From the cell containing the given text, extract its center point as (x, y) coordinate. 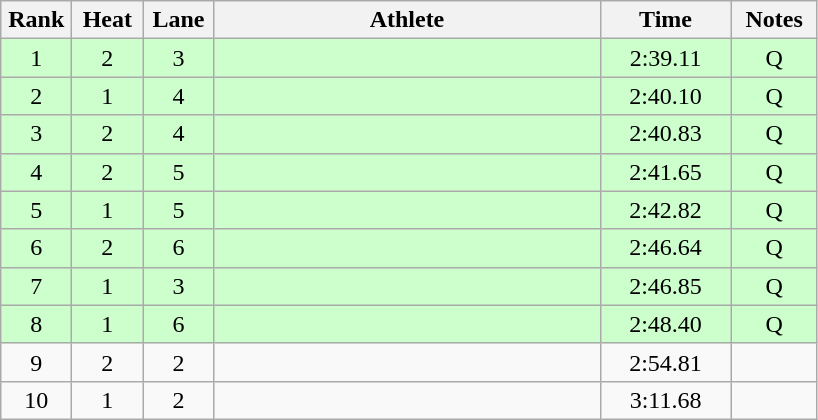
3:11.68 (666, 400)
9 (36, 362)
2:39.11 (666, 58)
2:46.85 (666, 286)
8 (36, 324)
Rank (36, 20)
2:40.83 (666, 134)
10 (36, 400)
7 (36, 286)
Heat (108, 20)
2:42.82 (666, 210)
Athlete (407, 20)
Time (666, 20)
2:40.10 (666, 96)
2:46.64 (666, 248)
2:48.40 (666, 324)
2:41.65 (666, 172)
Notes (774, 20)
Lane (178, 20)
2:54.81 (666, 362)
